Output the [X, Y] coordinate of the center of the cell containing the given text.  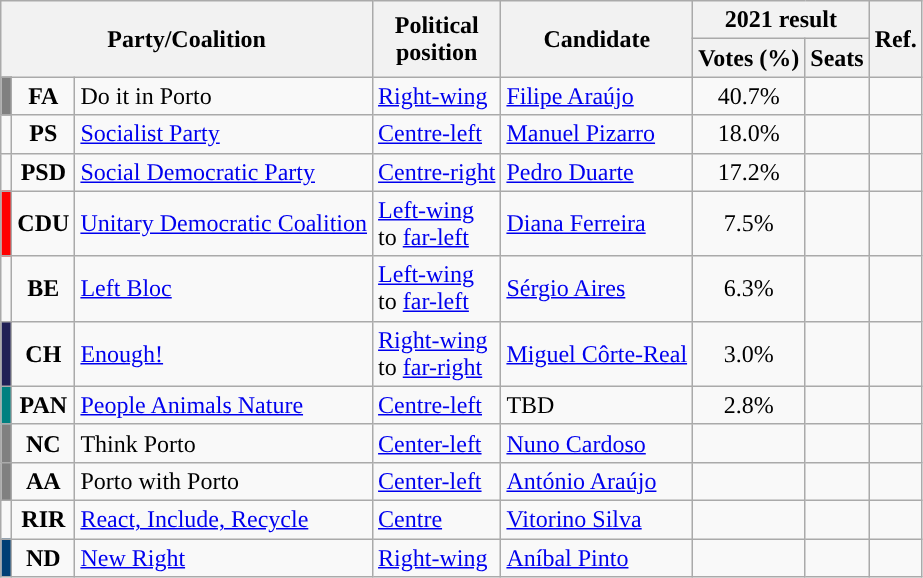
CH [44, 354]
Diana Ferreira [597, 224]
FA [44, 96]
Do it in Porto [224, 96]
PAN [44, 405]
AA [44, 481]
Votes (%) [749, 58]
Miguel Côrte-Real [597, 354]
Manuel Pizarro [597, 134]
Pedro Duarte [597, 172]
Social Democratic Party [224, 172]
Left Bloc [224, 288]
Vitorino Silva [597, 519]
People Animals Nature [224, 405]
2021 result [782, 20]
Socialist Party [224, 134]
40.7% [749, 96]
2.8% [749, 405]
CDU [44, 224]
Think Porto [224, 443]
PS [44, 134]
Unitary Democratic Coalition [224, 224]
React, Include, Recycle [224, 519]
Right-wingto far-right [437, 354]
Party/Coalition [187, 39]
Centre [437, 519]
6.3% [749, 288]
Candidate [597, 39]
Seats [837, 58]
António Araújo [597, 481]
Sérgio Aires [597, 288]
7.5% [749, 224]
BE [44, 288]
18.0% [749, 134]
RIR [44, 519]
TBD [597, 405]
Enough! [224, 354]
ND [44, 557]
New Right [224, 557]
Nuno Cardoso [597, 443]
PSD [44, 172]
Ref. [896, 39]
Aníbal Pinto [597, 557]
Centre-right [437, 172]
3.0% [749, 354]
Politicalposition [437, 39]
Porto with Porto [224, 481]
NC [44, 443]
17.2% [749, 172]
Filipe Araújo [597, 96]
